Detect which cell encompasses the target text, then output its [x, y] center coordinate. 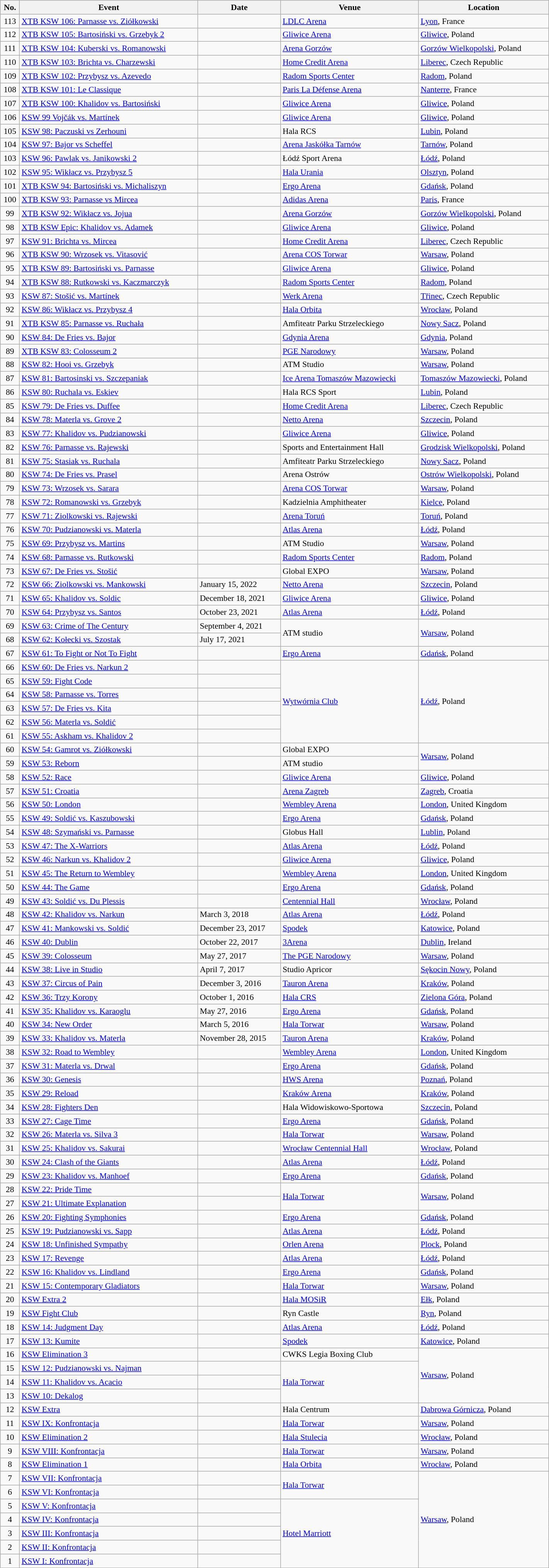
KSW 74: De Fries vs. Prasel [109, 475]
22 [10, 1272]
April 7, 2017 [239, 970]
94 [10, 282]
61 [10, 736]
Ryn Castle [350, 1314]
37 [10, 1066]
111 [10, 49]
73 [10, 571]
Hotel Marriott [350, 1533]
KSW 23: Khalidov vs. Manhoef [109, 1176]
KSW 46: Narkun vs. Khalidov 2 [109, 860]
63 [10, 709]
90 [10, 337]
KSW 79: De Fries vs. Duffee [109, 406]
XTB KSW 104: Kuberski vs. Romanowski [109, 49]
55 [10, 819]
KSW 54: Gamrot vs. Ziółkowski [109, 750]
Studio Apricor [350, 970]
Sękocin Nowy, Poland [483, 970]
35 [10, 1094]
Dublin, Ireland [483, 942]
KSW 51: Croatia [109, 791]
November 28, 2015 [239, 1039]
KSW 37: Circus of Pain [109, 984]
KSW 44: The Game [109, 887]
67 [10, 654]
48 [10, 915]
KSW 70: Pudzianowski vs. Materla [109, 530]
110 [10, 63]
85 [10, 406]
23 [10, 1258]
32 [10, 1135]
45 [10, 956]
KSW 97: Bajor vs Scheffel [109, 145]
KSW 66: Ziolkowski vs. Mankowski [109, 585]
Centennial Hall [350, 901]
XTB KSW 94: Bartosiński vs. Michaliszyn [109, 186]
95 [10, 269]
Plock, Poland [483, 1245]
KSW 18: Unfinished Sympathy [109, 1245]
KSW 48: Szymański vs. Parnasse [109, 832]
Arena Toruń [350, 516]
64 [10, 695]
The PGE Narodowy [350, 956]
KSW IX: Konfrontacja [109, 1424]
KSW Elimination 1 [109, 1465]
KSW 29: Reload [109, 1094]
May 27, 2016 [239, 1011]
38 [10, 1052]
Poznań, Poland [483, 1080]
KSW 15: Contemporary Gladiators [109, 1286]
16 [10, 1355]
77 [10, 516]
KSW 13: Kumite [109, 1341]
42 [10, 997]
KSW 86: Wikłacz vs. Przybysz 4 [109, 310]
57 [10, 791]
KSW 25: Khalidov vs. Sakurai [109, 1149]
KSW 36: Trzy Korony [109, 997]
Tarnów, Poland [483, 145]
XTB KSW 83: Colosseum 2 [109, 351]
KSW 71: Ziolkowski vs. Rajewski [109, 516]
KSW VII: Konfrontacja [109, 1478]
Arena Jaskółka Tarnów [350, 145]
Tomaszów Mazowiecki, Poland [483, 379]
21 [10, 1286]
25 [10, 1231]
KSW 26: Materla vs. Silva 3 [109, 1135]
KSW 12: Pudzianowski vs. Najman [109, 1368]
7 [10, 1478]
89 [10, 351]
Arena Ostrów [350, 475]
Werk Arena [350, 296]
107 [10, 104]
Venue [350, 7]
10 [10, 1437]
75 [10, 544]
KSW 91: Brichta vs. Mircea [109, 241]
December 3, 2016 [239, 984]
Wrocław Centennial Hall [350, 1149]
KSW 19: Pudzianowski vs. Sapp [109, 1231]
KSW 21: Ultimate Explanation [109, 1204]
Hala RCS Sport [350, 392]
KSW 99 Vojčák vs. Martínek [109, 117]
2 [10, 1547]
Hala Stulecia [350, 1437]
XTB KSW 88: Rutkowski vs. Kaczmarczyk [109, 282]
XTB KSW 105: Bartosiński vs. Grzebyk 2 [109, 35]
KSW 16: Khalidov vs. Lindland [109, 1272]
102 [10, 173]
KSW 20: Fighting Symphonies [109, 1217]
Hala RCS [350, 131]
Adidas Arena [350, 200]
KSW 78: Materla vs. Grove 2 [109, 420]
Ełk, Poland [483, 1300]
Hala MOSiR [350, 1300]
KSW 17: Revenge [109, 1258]
KSW 95: Wikłacz vs. Przybysz 5 [109, 173]
28 [10, 1190]
XTB KSW 106: Parnasse vs. Ziółkowski [109, 21]
29 [10, 1176]
KSW Fight Club [109, 1314]
KSW 10: Dekalog [109, 1396]
KSW 87: Stošić vs. Martínek [109, 296]
91 [10, 324]
51 [10, 874]
KSW 47: The X-Warriors [109, 846]
30 [10, 1162]
Zagreb, Croatia [483, 791]
Grodzisk Wielkopolski, Poland [483, 447]
88 [10, 365]
Paris, France [483, 200]
92 [10, 310]
113 [10, 21]
60 [10, 750]
KSW 84: De Fries vs. Bajor [109, 337]
KSW 40: Dublin [109, 942]
Paris La Défense Arena [350, 90]
KSW 38: Live in Studio [109, 970]
KSW 61: To Fight or Not To Fight [109, 654]
KSW 68: Parnasse vs. Rutkowski [109, 557]
Date [239, 7]
Wytwórnia Club [350, 702]
KSW 67: De Fries vs. Stošić [109, 571]
KSW 42: Khalidov vs. Narkun [109, 915]
Ryn, Poland [483, 1314]
86 [10, 392]
KSW 53: Reborn [109, 764]
XTB KSW 100: Khalidov vs. Bartosiński [109, 104]
76 [10, 530]
KSW 31: Materla vs. Drwal [109, 1066]
58 [10, 777]
78 [10, 502]
KSW V: Konfrontacja [109, 1506]
Gdynia, Poland [483, 337]
KSW 77: Khalidov vs. Pudzianowski [109, 434]
KSW 34: New Order [109, 1025]
KSW 11: Khalidov vs. Acacio [109, 1382]
108 [10, 90]
KSW 75: Stasiak vs. Ruchala [109, 461]
XTB KSW 103: Brichta vs. Charzewski [109, 63]
52 [10, 860]
Třinec, Czech Republic [483, 296]
106 [10, 117]
Kadzielnia Amphitheater [350, 502]
Kielce, Poland [483, 502]
50 [10, 887]
99 [10, 214]
KSW 14: Judgment Day [109, 1327]
54 [10, 832]
8 [10, 1465]
KSW 52: Race [109, 777]
KSW I: Konfrontacja [109, 1561]
39 [10, 1039]
KSW II: Konfrontacja [109, 1547]
KSW 49: Soldić vs. Kaszubowski [109, 819]
112 [10, 35]
May 27, 2017 [239, 956]
KSW 41: Mankowski vs. Soldić [109, 929]
KSW 27: Cage Time [109, 1121]
KSW 76: Parnasse vs. Rajewski [109, 447]
66 [10, 667]
3Arena [350, 942]
KSW 45: The Return to Wembley [109, 874]
33 [10, 1121]
5 [10, 1506]
Ostrów Wielkopolski, Poland [483, 475]
103 [10, 159]
KSW 56: Materla vs. Soldić [109, 722]
KSW 24: Clash of the Giants [109, 1162]
Globus Hall [350, 832]
100 [10, 200]
62 [10, 722]
41 [10, 1011]
18 [10, 1327]
98 [10, 227]
XTB KSW 92: Wikłacz vs. Jojua [109, 214]
15 [10, 1368]
82 [10, 447]
KSW 33: Khalidov vs. Materla [109, 1039]
96 [10, 255]
79 [10, 489]
24 [10, 1245]
Kraków Arena [350, 1094]
72 [10, 585]
40 [10, 1025]
CWKS Legia Boxing Club [350, 1355]
HWS Arena [350, 1080]
46 [10, 942]
Olsztyn, Poland [483, 173]
KSW 63: Crime of The Century [109, 626]
No. [10, 7]
KSW 30: Genesis [109, 1080]
31 [10, 1149]
KSW 73: Wrzosek vs. Sarara [109, 489]
47 [10, 929]
September 4, 2021 [239, 626]
Hala CRS [350, 997]
KSW Extra 2 [109, 1300]
Arena Zagreb [350, 791]
KSW 80: Ruchala vs. Eskiev [109, 392]
104 [10, 145]
84 [10, 420]
XTB KSW 90: Wrzosek vs. Vitasović [109, 255]
Sports and Entertainment Hall [350, 447]
19 [10, 1314]
34 [10, 1107]
KSW 81: Bartosinski vs. Szczepaniak [109, 379]
KSW 72: Romanowski vs. Grzebyk [109, 502]
KSW 35: Khalidov vs. Karaoglu [109, 1011]
27 [10, 1204]
Event [109, 7]
KSW 58: Parnasse vs. Torres [109, 695]
KSW 65: Khalidov vs. Soldic [109, 599]
March 3, 2018 [239, 915]
11 [10, 1424]
65 [10, 681]
36 [10, 1080]
KSW III: Konfrontacja [109, 1534]
December 18, 2021 [239, 599]
Ice Arena Tomaszów Mazowiecki [350, 379]
KSW Elimination 2 [109, 1437]
KSW 69: Przybysz vs. Martins [109, 544]
PGE Narodowy [350, 351]
KSW 50: London [109, 805]
93 [10, 296]
20 [10, 1300]
17 [10, 1341]
XTB KSW 93: Parnasse vs Mircea [109, 200]
9 [10, 1451]
XTB KSW 89: Bartosiński vs. Parnasse [109, 269]
53 [10, 846]
Nanterre, France [483, 90]
44 [10, 970]
Gdynia Arena [350, 337]
71 [10, 599]
XTB KSW 102: Przybysz vs. Azevedo [109, 76]
26 [10, 1217]
Lublin, Poland [483, 832]
Hala Centrum [350, 1410]
74 [10, 557]
January 15, 2022 [239, 585]
Łódź Sport Arena [350, 159]
KSW 96: Pawlak vs. Janikowski 2 [109, 159]
XTB KSW Epic: Khalidov vs. Adamek [109, 227]
59 [10, 764]
March 5, 2016 [239, 1025]
Orlen Arena [350, 1245]
KSW 28: Fighters Den [109, 1107]
KSW 60: De Fries vs. Narkun 2 [109, 667]
Hala Widowiskowo-Sportowa [350, 1107]
3 [10, 1534]
KSW IV: Konfrontacja [109, 1520]
December 23, 2017 [239, 929]
Lyon, France [483, 21]
Dabrowa Górnicza, Poland [483, 1410]
KSW 55: Askham vs. Khalidov 2 [109, 736]
KSW Extra [109, 1410]
KSW 43: Soldić vs. Du Plessis [109, 901]
14 [10, 1382]
KSW 39: Colosseum [109, 956]
KSW Elimination 3 [109, 1355]
80 [10, 475]
KSW VIII: Konfrontacja [109, 1451]
97 [10, 241]
KSW 32: Road to Wembley [109, 1052]
KSW 62: Kołecki vs. Szostak [109, 640]
101 [10, 186]
October 22, 2017 [239, 942]
Location [483, 7]
KSW 98: Paczuski vs Zerhouni [109, 131]
4 [10, 1520]
XTB KSW 101: Le Classique [109, 90]
87 [10, 379]
KSW 82: Hooi vs. Grzebyk [109, 365]
KSW 64: Przybysz vs. Santos [109, 612]
KSW 57: De Fries vs. Kita [109, 709]
105 [10, 131]
12 [10, 1410]
49 [10, 901]
109 [10, 76]
Hala Urania [350, 173]
KSW VI: Konfrontacja [109, 1492]
68 [10, 640]
56 [10, 805]
October 23, 2021 [239, 612]
LDLC Arena [350, 21]
13 [10, 1396]
83 [10, 434]
KSW 22: Pride Time [109, 1190]
81 [10, 461]
43 [10, 984]
6 [10, 1492]
Toruń, Poland [483, 516]
Zielona Góra, Poland [483, 997]
69 [10, 626]
1 [10, 1561]
KSW 59: Fight Code [109, 681]
XTB KSW 85: Parnasse vs. Ruchała [109, 324]
October 1, 2016 [239, 997]
70 [10, 612]
July 17, 2021 [239, 640]
